Scan for the cell matching the given text and deliver its [x, y] coordinate at center. 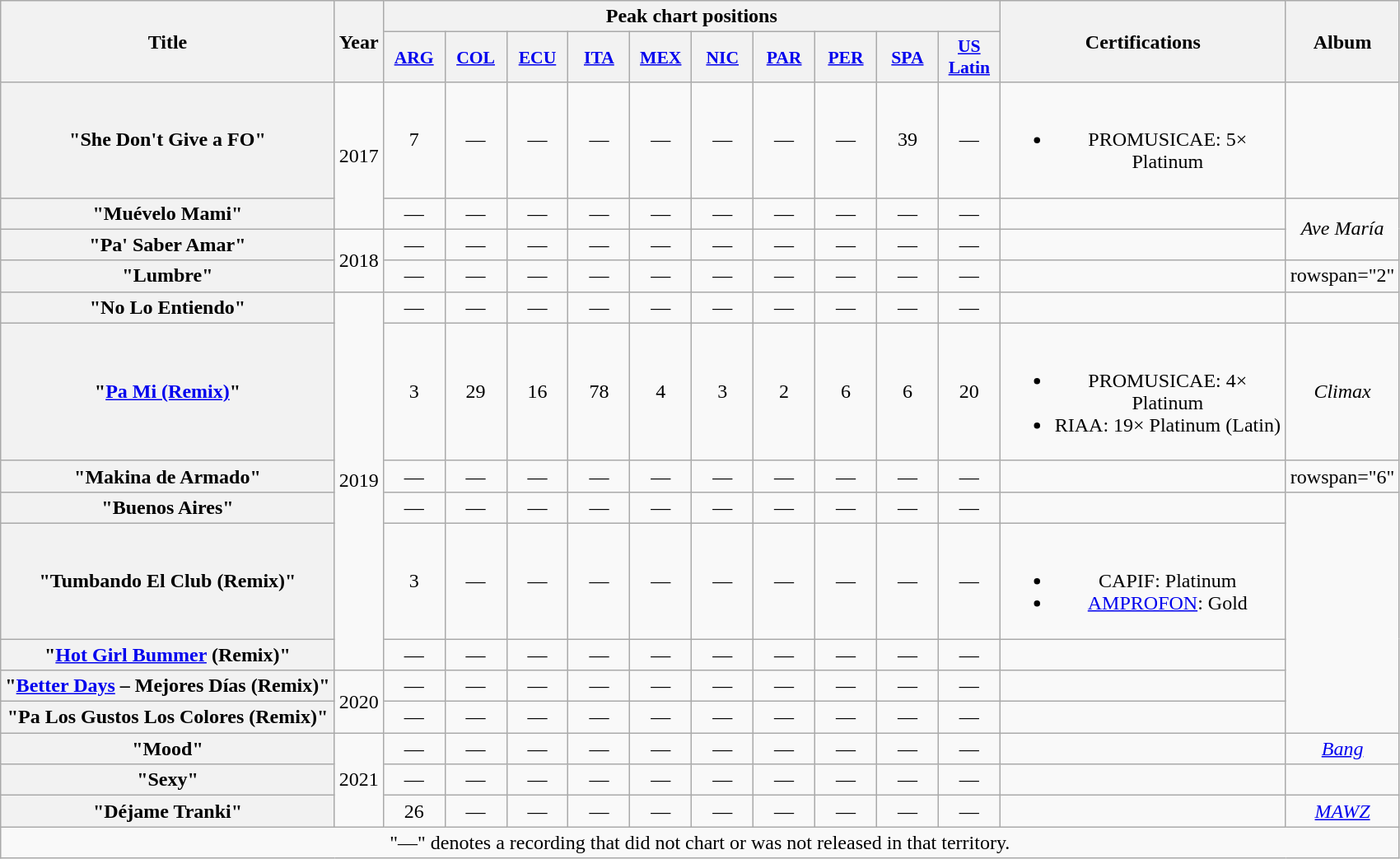
PER [847, 58]
2019 [359, 481]
Album [1342, 41]
"Makina de Armado" [168, 476]
2017 [359, 156]
"Buenos Aires" [168, 507]
CAPIF: PlatinumAMPROFON: Gold [1143, 581]
26 [413, 811]
"Pa Mi (Remix)" [168, 392]
29 [476, 392]
Bang [1342, 749]
39 [908, 140]
PROMUSICAE: 5× Platinum [1143, 140]
"Tumbando El Club (Remix)" [168, 581]
ARG [413, 58]
"No Lo Entiendo" [168, 307]
NIC [723, 58]
rowspan="2" [1342, 276]
Peak chart positions [692, 16]
MEX [660, 58]
20 [968, 392]
SPA [908, 58]
Title [168, 41]
"Pa Los Gustos Los Colores (Remix)" [168, 717]
COL [476, 58]
USLatin [968, 58]
16 [537, 392]
"—" denotes a recording that did not chart or was not released in that territory. [700, 843]
4 [660, 392]
2020 [359, 702]
"Muévelo Mami" [168, 213]
"Better Days – Mejores Días (Remix)" [168, 686]
"Lumbre" [168, 276]
MAWZ [1342, 811]
PAR [784, 58]
Ave María [1342, 229]
"Déjame Tranki" [168, 811]
"Sexy" [168, 780]
78 [600, 392]
"Mood" [168, 749]
ITA [600, 58]
Climax [1342, 392]
2 [784, 392]
rowspan="6" [1342, 476]
ECU [537, 58]
Year [359, 41]
2021 [359, 780]
"Hot Girl Bummer (Remix)" [168, 655]
Certifications [1143, 41]
PROMUSICAE: 4× PlatinumRIAA: 19× Platinum (Latin) [1143, 392]
7 [413, 140]
"She Don't Give a FO" [168, 140]
2018 [359, 260]
"Pa' Saber Amar" [168, 245]
